Pinpoint the cell where the given text exists, returning its [x, y] midpoint coordinate. 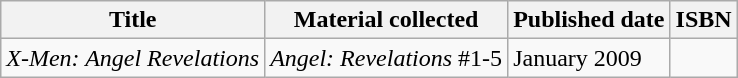
January 2009 [589, 58]
ISBN [704, 20]
Material collected [386, 20]
X-Men: Angel Revelations [133, 58]
Published date [589, 20]
Title [133, 20]
Angel: Revelations #1-5 [386, 58]
